Output the (x, y) coordinate of the center of the cell containing the given text.  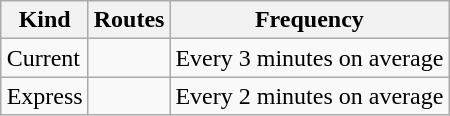
Routes (129, 20)
Frequency (310, 20)
Every 2 minutes on average (310, 96)
Every 3 minutes on average (310, 58)
Current (44, 58)
Express (44, 96)
Kind (44, 20)
